Capture the cell that displays the provided text and extract its (x, y) central coordinate. 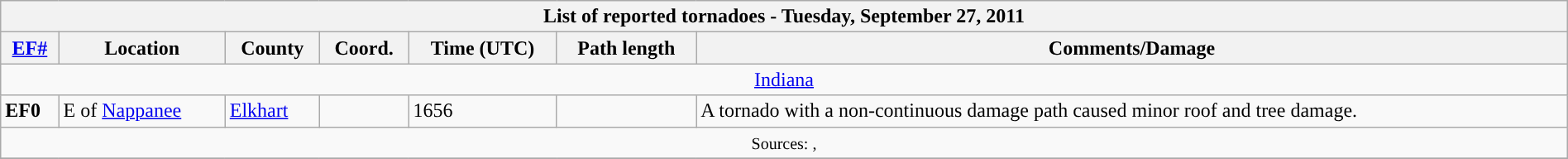
A tornado with a non-continuous damage path caused minor roof and tree damage. (1131, 111)
Sources: , (784, 142)
Indiana (784, 79)
County (272, 48)
EF# (30, 48)
List of reported tornadoes - Tuesday, September 27, 2011 (784, 17)
Elkhart (272, 111)
EF0 (30, 111)
E of Nappanee (142, 111)
Time (UTC) (483, 48)
Path length (627, 48)
Coord. (364, 48)
1656 (483, 111)
Location (142, 48)
Comments/Damage (1131, 48)
